Provide the [X, Y] coordinate of the cell's center where the given text is located.  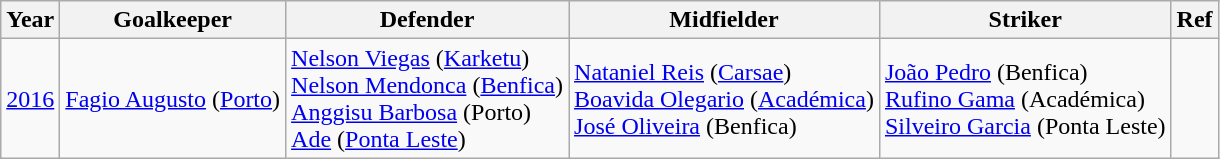
Striker [1025, 20]
2016 [30, 98]
João Pedro (Benfica) Rufino Gama (Académica) Silveiro Garcia (Ponta Leste) [1025, 98]
Year [30, 20]
Nelson Viegas (Karketu) Nelson Mendonca (Benfica) Anggisu Barbosa (Porto) Ade (Ponta Leste) [428, 98]
Defender [428, 20]
Nataniel Reis (Carsae) Boavida Olegario (Académica) José Oliveira (Benfica) [724, 98]
Fagio Augusto (Porto) [173, 98]
Midfielder [724, 20]
Ref [1194, 20]
Goalkeeper [173, 20]
